For the text-containing cell, return its midpoint in [X, Y] coordinate format. 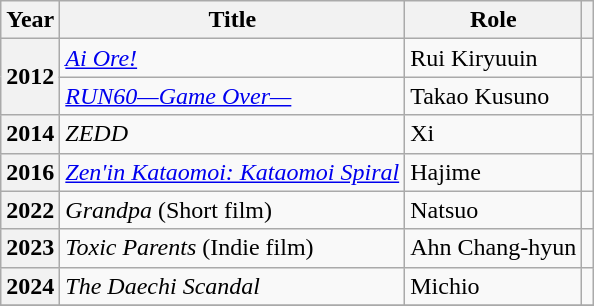
2024 [30, 286]
Natsuo [494, 210]
Toxic Parents (Indie film) [232, 248]
Year [30, 20]
Hajime [494, 172]
RUN60—Game Over— [232, 96]
2014 [30, 134]
2012 [30, 77]
Ai Ore! [232, 58]
Takao Kusuno [494, 96]
2023 [30, 248]
ZEDD [232, 134]
Grandpa (Short film) [232, 210]
The Daechi Scandal [232, 286]
Ahn Chang-hyun [494, 248]
Xi [494, 134]
Michio [494, 286]
Rui Kiryuuin [494, 58]
Title [232, 20]
Zen'in Kataomoi: Kataomoi Spiral [232, 172]
2016 [30, 172]
Role [494, 20]
2022 [30, 210]
